Extract the (x, y) coordinate from the center of the cell holding the provided text.  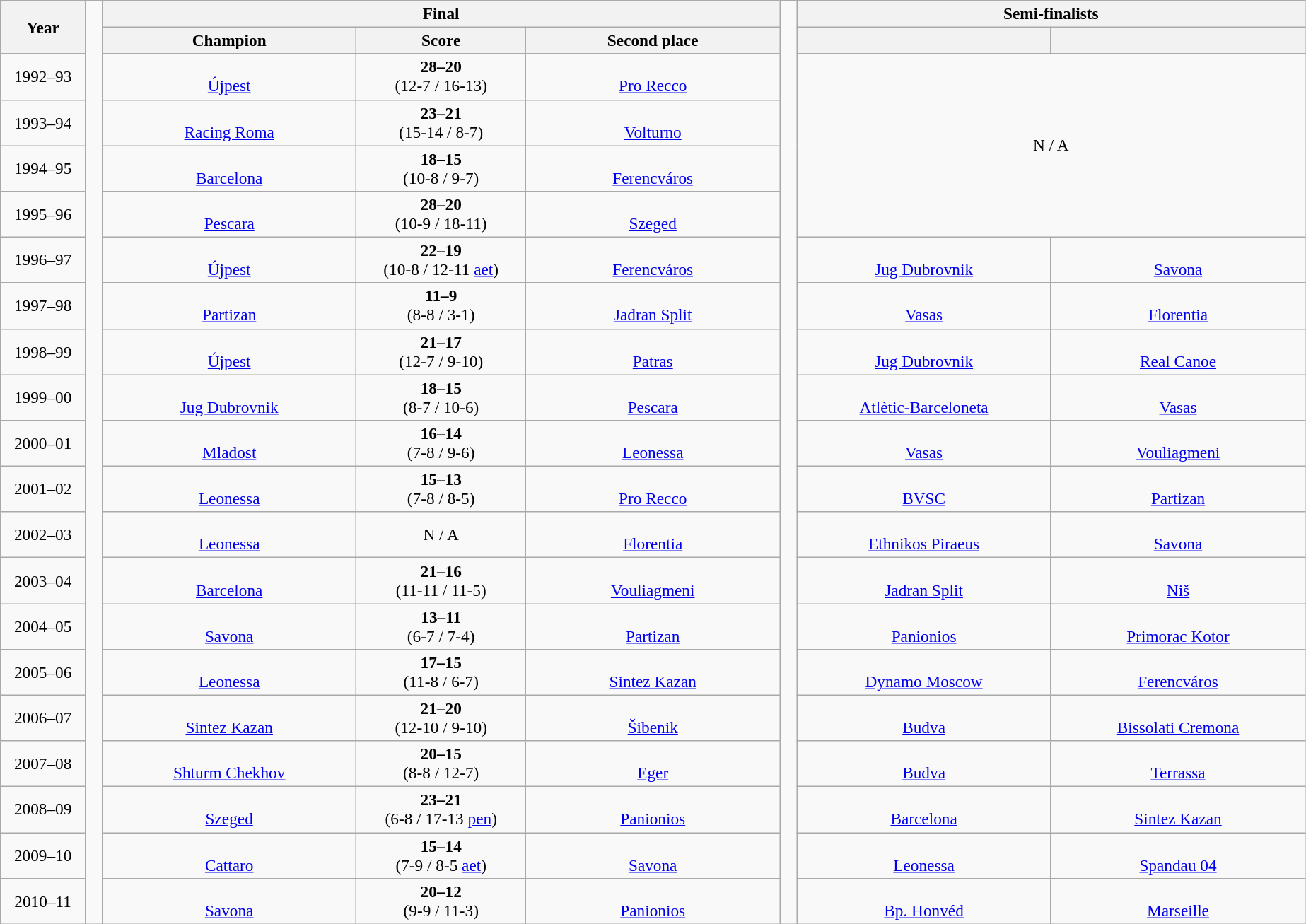
2002–03 (43, 534)
1994–95 (43, 168)
21–16 (11-11 / 11-5) (441, 580)
Niš (1178, 580)
16–14 (7-8 / 9-6) (441, 443)
18–15 (10-8 / 9-7) (441, 168)
1999–00 (43, 397)
Primorac Kotor (1178, 626)
1996–97 (43, 260)
Final (441, 13)
23–21 (6-8 / 17-13 pen) (441, 809)
28–20 (10-9 / 18-11) (441, 214)
2006–07 (43, 718)
2009–10 (43, 855)
Marseille (1178, 901)
Volturno (653, 123)
1992–93 (43, 76)
Racing Roma (229, 123)
22–19 (10-8 / 12-11 aet) (441, 260)
Shturm Chekhov (229, 764)
1997–98 (43, 305)
1998–99 (43, 352)
2000–01 (43, 443)
15–13 (7-8 / 8-5) (441, 489)
1995–96 (43, 214)
Mladost (229, 443)
21–20 (12-10 / 9-10) (441, 718)
Atlètic-Barceloneta (923, 397)
Dynamo Moscow (923, 672)
Second place (653, 40)
Bissolati Cremona (1178, 718)
BVSC (923, 489)
2004–05 (43, 626)
20–12 (9-9 / 11-3) (441, 901)
Terrassa (1178, 764)
Patras (653, 352)
2001–02 (43, 489)
2010–11 (43, 901)
21–17 (12-7 / 9-10) (441, 352)
2007–08 (43, 764)
13–11 (6-7 / 7-4) (441, 626)
Score (441, 40)
Šibenik (653, 718)
Real Canoe (1178, 352)
2003–04 (43, 580)
28–20 (12-7 / 16-13) (441, 76)
Year (43, 27)
23–21 (15-14 / 8-7) (441, 123)
Cattaro (229, 855)
15–14 (7-9 / 8-5 aet) (441, 855)
Bp. Honvéd (923, 901)
Ethnikos Piraeus (923, 534)
11–9 (8-8 / 3-1) (441, 305)
Eger (653, 764)
18–15 (8-7 / 10-6) (441, 397)
Spandau 04 (1178, 855)
2005–06 (43, 672)
2008–09 (43, 809)
Champion (229, 40)
1993–94 (43, 123)
Semi-finalists (1051, 13)
17–15 (11-8 / 6-7) (441, 672)
20–15 (8-8 / 12-7) (441, 764)
